Return the (x, y) coordinate for the center point of the cell that contains the specified text.  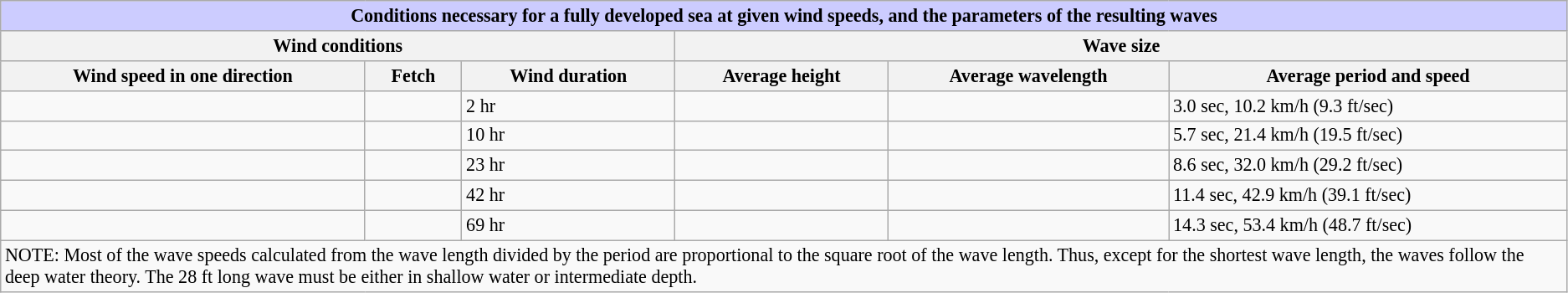
10 hr (569, 136)
Wind conditions (338, 45)
5.7 sec, 21.4 km/h (19.5 ft/sec) (1368, 136)
2 hr (569, 105)
Average period and speed (1368, 75)
Conditions necessary for a fully developed sea at given wind speeds, and the parameters of the resulting waves (784, 15)
8.6 sec, 32.0 km/h (29.2 ft/sec) (1368, 166)
69 hr (569, 225)
Wind duration (569, 75)
42 hr (569, 195)
23 hr (569, 166)
14.3 sec, 53.4 km/h (48.7 ft/sec) (1368, 225)
Average height (781, 75)
Fetch (413, 75)
Average wavelength (1028, 75)
Wind speed in one direction (182, 75)
Wave size (1121, 45)
3.0 sec, 10.2 km/h (9.3 ft/sec) (1368, 105)
11.4 sec, 42.9 km/h (39.1 ft/sec) (1368, 195)
